Capture the cell that displays the provided text and extract its [X, Y] central coordinate. 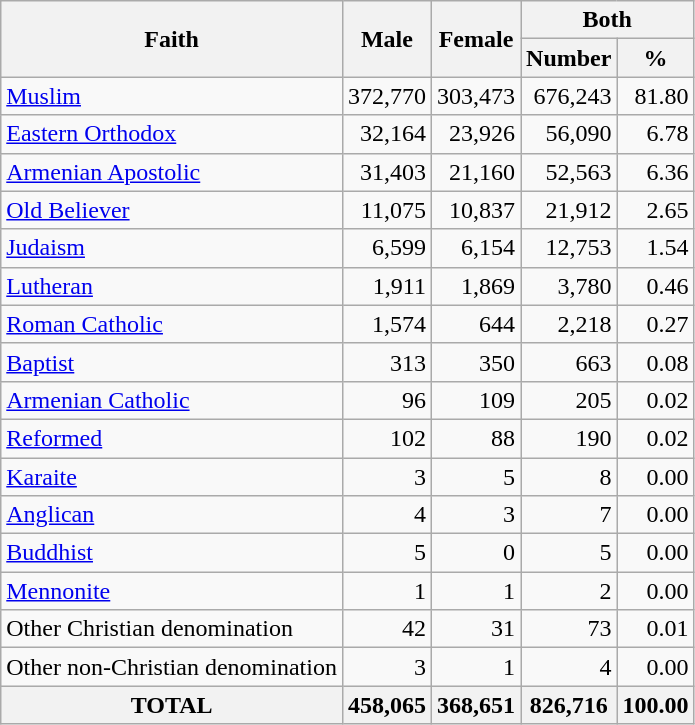
205 [569, 400]
52,563 [569, 172]
368,651 [476, 705]
6.36 [656, 172]
303,473 [476, 96]
109 [476, 400]
Other Christian denomination [172, 629]
190 [569, 438]
10,837 [476, 210]
21,160 [476, 172]
96 [386, 400]
663 [569, 362]
Lutheran [172, 286]
81.80 [656, 96]
88 [476, 438]
100.00 [656, 705]
6,599 [386, 248]
Muslim [172, 96]
Judaism [172, 248]
31 [476, 629]
8 [569, 477]
73 [569, 629]
% [656, 58]
3,780 [569, 286]
826,716 [569, 705]
2,218 [569, 324]
1,574 [386, 324]
Faith [172, 39]
372,770 [386, 96]
6.78 [656, 134]
1,911 [386, 286]
102 [386, 438]
6,154 [476, 248]
23,926 [476, 134]
Armenian Catholic [172, 400]
Karaite [172, 477]
Other non-Christian denomination [172, 667]
1,869 [476, 286]
Eastern Orthodox [172, 134]
Baptist [172, 362]
2.65 [656, 210]
313 [386, 362]
Number [569, 58]
Male [386, 39]
Armenian Apostolic [172, 172]
11,075 [386, 210]
42 [386, 629]
676,243 [569, 96]
31,403 [386, 172]
644 [476, 324]
21,912 [569, 210]
0.01 [656, 629]
Female [476, 39]
Roman Catholic [172, 324]
0.27 [656, 324]
12,753 [569, 248]
0.46 [656, 286]
Anglican [172, 515]
350 [476, 362]
Mennonite [172, 591]
1.54 [656, 248]
32,164 [386, 134]
Reformed [172, 438]
0 [476, 553]
2 [569, 591]
Both [608, 20]
0.08 [656, 362]
7 [569, 515]
TOTAL [172, 705]
458,065 [386, 705]
Buddhist [172, 553]
Old Believer [172, 210]
56,090 [569, 134]
